From the cell containing the given text, extract its center point as (X, Y) coordinate. 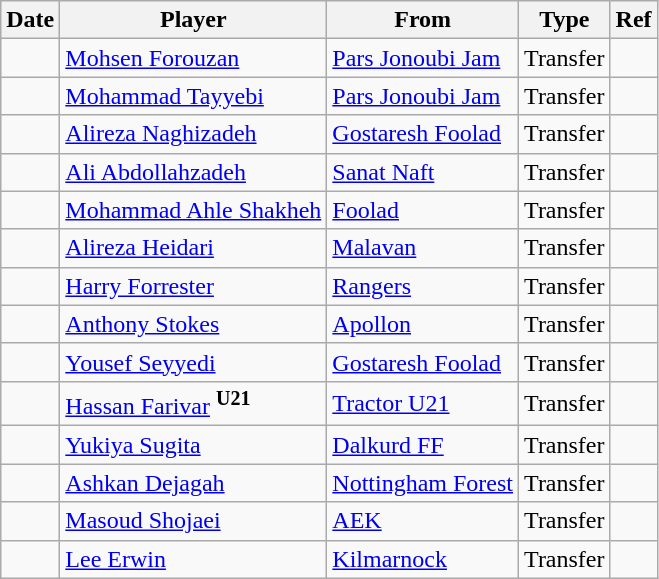
Ashkan Dejagah (194, 483)
Yousef Seyyedi (194, 362)
Yukiya Sugita (194, 445)
Hassan Farivar U21 (194, 404)
Mohsen Forouzan (194, 58)
Masoud Shojaei (194, 521)
Apollon (423, 324)
Nottingham Forest (423, 483)
Dalkurd FF (423, 445)
Anthony Stokes (194, 324)
Harry Forrester (194, 286)
Type (565, 20)
Mohammad Ahle Shakheh (194, 210)
Rangers (423, 286)
Kilmarnock (423, 559)
AEK (423, 521)
Alireza Naghizadeh (194, 134)
Foolad (423, 210)
Lee Erwin (194, 559)
Ref (634, 20)
Ali Abdollahzadeh (194, 172)
Sanat Naft (423, 172)
Mohammad Tayyebi (194, 96)
Malavan (423, 248)
Tractor U21 (423, 404)
Date (30, 20)
Player (194, 20)
Alireza Heidari (194, 248)
From (423, 20)
